Determine the (x, y) coordinate at the center of the cell enclosing the given text.  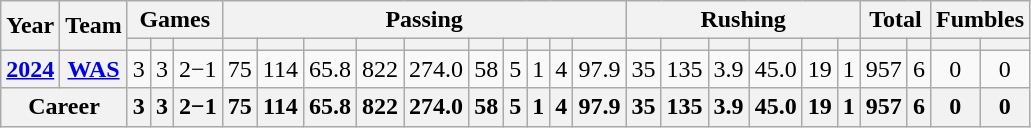
Rushing (743, 20)
Fumbles (980, 20)
Total (895, 20)
2024 (30, 69)
WAS (94, 69)
Passing (424, 20)
Team (94, 26)
Career (64, 107)
Year (30, 26)
Games (174, 20)
